Extract the (X, Y) coordinate from the center of the cell holding the provided text.  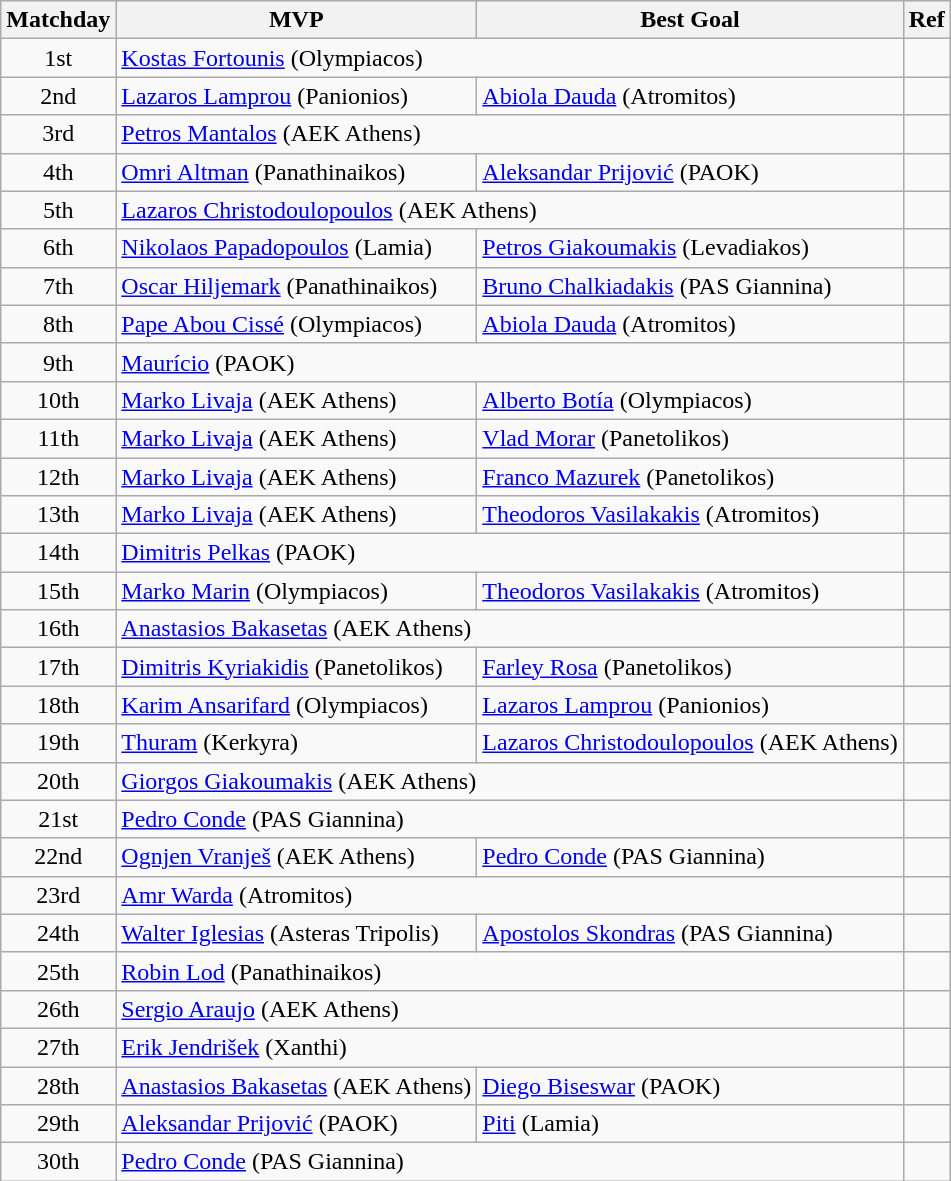
Marko Marin (Olympiacos) (296, 591)
Thuram (Kerkyra) (296, 743)
22nd (58, 857)
2nd (58, 96)
Ref (926, 20)
Matchday (58, 20)
8th (58, 324)
Kostas Fortounis (Olympiacos) (510, 58)
Franco Mazurek (Panetolikos) (690, 477)
14th (58, 553)
15th (58, 591)
Robin Lod (Panathinaikos) (510, 971)
Farley Rosa (Panetolikos) (690, 667)
Karim Ansarifard (Olympiacos) (296, 705)
MVP (296, 20)
Erik Jendrišek (Xanthi) (510, 1047)
Omri Altman (Panathinaikos) (296, 172)
7th (58, 286)
20th (58, 781)
21st (58, 819)
3rd (58, 134)
Giorgos Giakoumakis (AEK Athens) (510, 781)
Bruno Chalkiadakis (PAS Giannina) (690, 286)
10th (58, 400)
Petros Mantalos (AEK Athens) (510, 134)
Maurício (PAOK) (510, 362)
Sergio Araujo (AEK Athens) (510, 1009)
Piti (Lamia) (690, 1124)
9th (58, 362)
Ognjen Vranješ (AEK Athens) (296, 857)
5th (58, 210)
13th (58, 515)
28th (58, 1085)
Diego Biseswar (PAOK) (690, 1085)
30th (58, 1162)
19th (58, 743)
1st (58, 58)
Best Goal (690, 20)
Petros Giakoumakis (Levadiakos) (690, 248)
Amr Warda (Atromitos) (510, 895)
27th (58, 1047)
Vlad Morar (Panetolikos) (690, 438)
Pape Abou Cissé (Olympiacos) (296, 324)
12th (58, 477)
16th (58, 629)
Apostolos Skondras (PAS Giannina) (690, 933)
Dimitris Pelkas (PAOK) (510, 553)
Dimitris Kyriakidis (Panetolikos) (296, 667)
18th (58, 705)
Walter Iglesias (Asteras Tripolis) (296, 933)
6th (58, 248)
25th (58, 971)
Alberto Botía (Olympiacos) (690, 400)
24th (58, 933)
Nikolaos Papadopoulos (Lamia) (296, 248)
Oscar Hiljemark (Panathinaikos) (296, 286)
17th (58, 667)
29th (58, 1124)
26th (58, 1009)
11th (58, 438)
23rd (58, 895)
4th (58, 172)
